Locate the cell with the specified text and output its (X, Y) center coordinate. 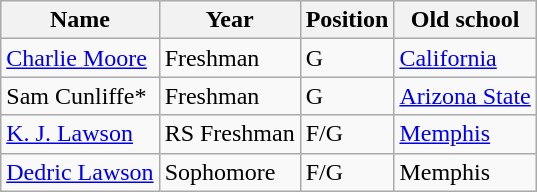
Name (80, 20)
Sam Cunliffe* (80, 96)
Charlie Moore (80, 58)
RS Freshman (230, 134)
Dedric Lawson (80, 172)
Sophomore (230, 172)
Year (230, 20)
Arizona State (465, 96)
K. J. Lawson (80, 134)
Position (347, 20)
Old school (465, 20)
California (465, 58)
